Capture the cell that displays the provided text and extract its [x, y] central coordinate. 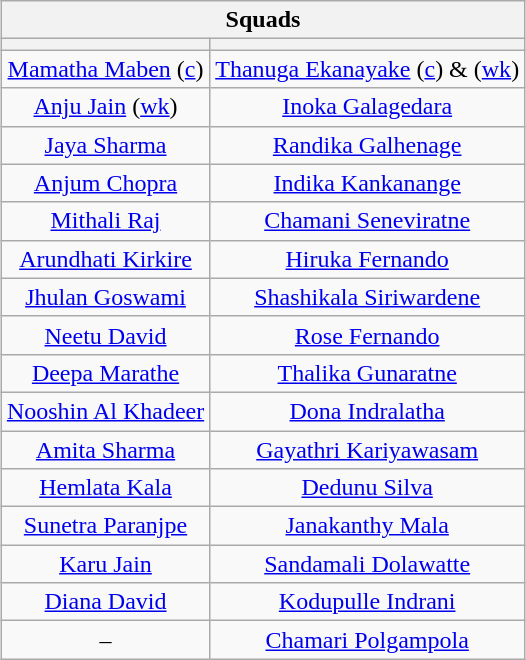
Amita Sharma [105, 449]
Chamari Polgampola [368, 640]
Arundhati Kirkire [105, 259]
Deepa Marathe [105, 373]
Anju Jain (wk) [105, 107]
Rose Fernando [368, 335]
Thanuga Ekanayake (c) & (wk) [368, 69]
Gayathri Kariyawasam [368, 449]
Shashikala Siriwardene [368, 297]
Sunetra Paranjpe [105, 526]
– [105, 640]
Randika Galhenage [368, 145]
Mamatha Maben (c) [105, 69]
Inoka Galagedara [368, 107]
Diana David [105, 602]
Dedunu Silva [368, 488]
Dona Indralatha [368, 411]
Indika Kankanange [368, 183]
Thalika Gunaratne [368, 373]
Hiruka Fernando [368, 259]
Hemlata Kala [105, 488]
Anjum Chopra [105, 183]
Jaya Sharma [105, 145]
Mithali Raj [105, 221]
Karu Jain [105, 564]
Sandamali Dolawatte [368, 564]
Chamani Seneviratne [368, 221]
Jhulan Goswami [105, 297]
Kodupulle Indrani [368, 602]
Nooshin Al Khadeer [105, 411]
Janakanthy Mala [368, 526]
Squads [262, 20]
Neetu David [105, 335]
